For the text-containing cell, return its midpoint in [x, y] coordinate format. 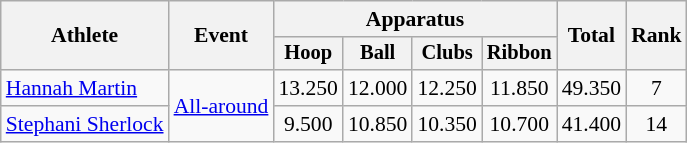
Apparatus [414, 19]
Athlete [85, 36]
7 [656, 88]
41.400 [592, 124]
49.350 [592, 88]
Event [222, 36]
11.850 [520, 88]
Hoop [308, 54]
10.850 [378, 124]
12.250 [446, 88]
12.000 [378, 88]
Total [592, 36]
Rank [656, 36]
10.700 [520, 124]
Clubs [446, 54]
Ball [378, 54]
All-around [222, 106]
13.250 [308, 88]
Stephani Sherlock [85, 124]
Ribbon [520, 54]
9.500 [308, 124]
14 [656, 124]
10.350 [446, 124]
Hannah Martin [85, 88]
